From the cell containing the given text, extract its center point as (x, y) coordinate. 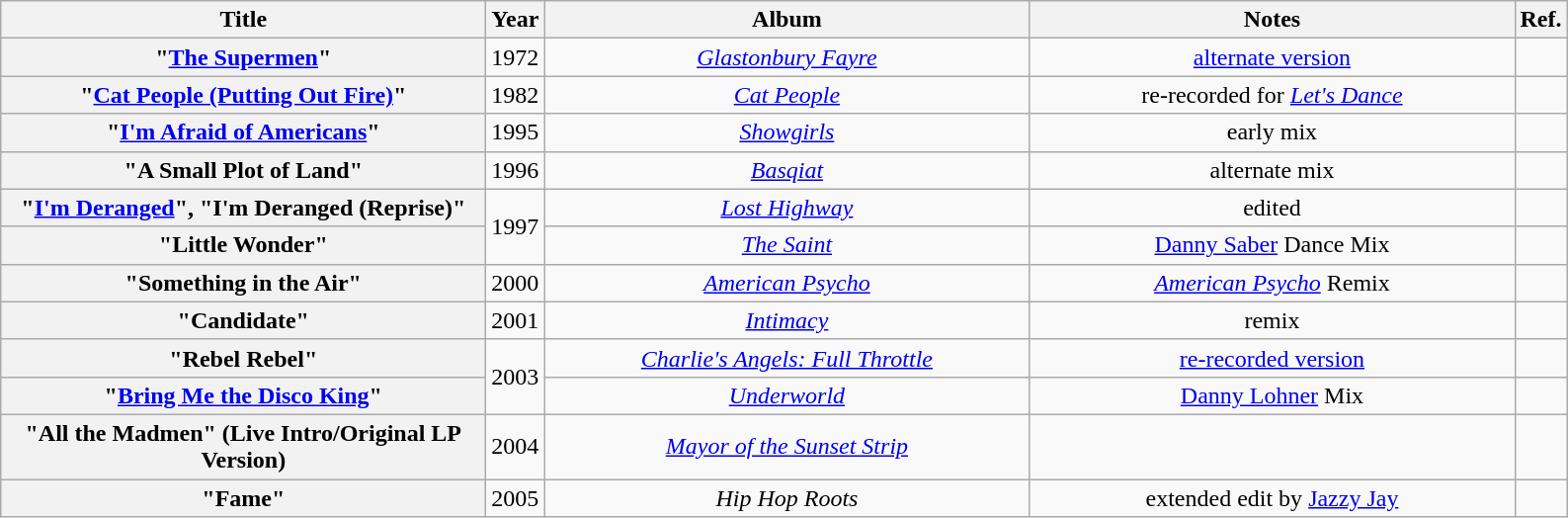
Year (516, 20)
Album (786, 20)
Ref. (1541, 20)
early mix (1273, 132)
Hip Hop Roots (786, 497)
2003 (516, 377)
Charlie's Angels: Full Throttle (786, 358)
American Psycho Remix (1273, 283)
Danny Lohner Mix (1273, 395)
Cat People (786, 95)
"Bring Me the Disco King" (243, 395)
2005 (516, 497)
The Saint (786, 245)
2000 (516, 283)
2001 (516, 320)
Lost Highway (786, 208)
Notes (1273, 20)
2004 (516, 447)
Showgirls (786, 132)
alternate mix (1273, 170)
"I'm Afraid of Americans" (243, 132)
Underworld (786, 395)
Mayor of the Sunset Strip (786, 447)
American Psycho (786, 283)
"Something in the Air" (243, 283)
remix (1273, 320)
"Candidate" (243, 320)
re-recorded version (1273, 358)
"Fame" (243, 497)
"Little Wonder" (243, 245)
Intimacy (786, 320)
Title (243, 20)
"Cat People (Putting Out Fire)" (243, 95)
Basqiat (786, 170)
edited (1273, 208)
Glastonbury Fayre (786, 57)
1996 (516, 170)
re-recorded for Let's Dance (1273, 95)
Danny Saber Dance Mix (1273, 245)
"A Small Plot of Land" (243, 170)
1982 (516, 95)
"The Supermen" (243, 57)
"I'm Deranged", "I'm Deranged (Reprise)" (243, 208)
1972 (516, 57)
1995 (516, 132)
alternate version (1273, 57)
"All the Madmen" (Live Intro/Original LP Version) (243, 447)
"Rebel Rebel" (243, 358)
1997 (516, 226)
extended edit by Jazzy Jay (1273, 497)
